Return the [X, Y] coordinate for the center point of the cell that contains the specified text.  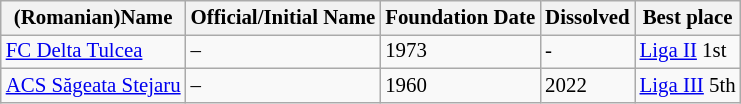
Best place [688, 18]
- [587, 51]
Foundation Date [460, 18]
1960 [460, 85]
Official/Initial Name [284, 18]
Dissolved [587, 18]
(Romanian)Name [94, 18]
1973 [460, 51]
2022 [587, 85]
Liga II 1st [688, 51]
Liga III 5th [688, 85]
ACS Săgeata Stejaru [94, 85]
FC Delta Tulcea [94, 51]
